Search for the cell housing the specified text and yield its [x, y] center coordinate. 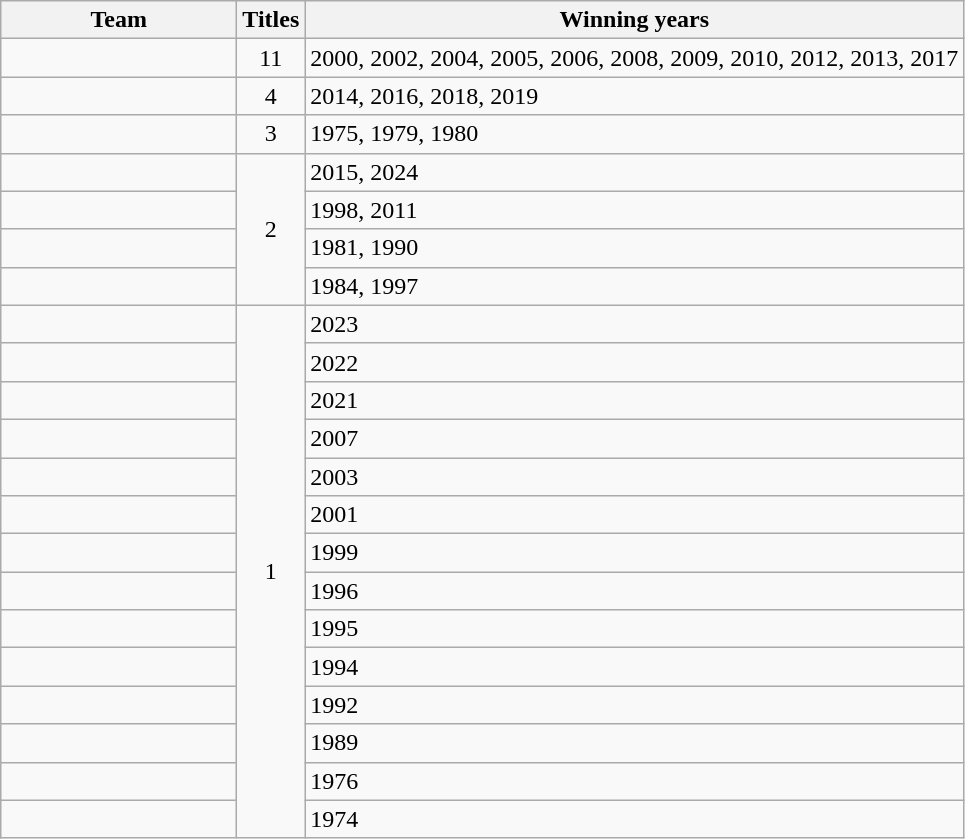
1976 [634, 781]
Winning years [634, 20]
Titles [271, 20]
1989 [634, 743]
1974 [634, 819]
3 [271, 134]
11 [271, 58]
1995 [634, 629]
2022 [634, 362]
1996 [634, 591]
1984, 1997 [634, 286]
4 [271, 96]
1999 [634, 553]
2023 [634, 324]
2 [271, 229]
2015, 2024 [634, 172]
1998, 2011 [634, 210]
2000, 2002, 2004, 2005, 2006, 2008, 2009, 2010, 2012, 2013, 2017 [634, 58]
2021 [634, 400]
1975, 1979, 1980 [634, 134]
2001 [634, 515]
1992 [634, 705]
1994 [634, 667]
2007 [634, 438]
1 [271, 572]
1981, 1990 [634, 248]
2003 [634, 477]
2014, 2016, 2018, 2019 [634, 96]
Team [119, 20]
